Scan for the cell matching the given text and deliver its (x, y) coordinate at center. 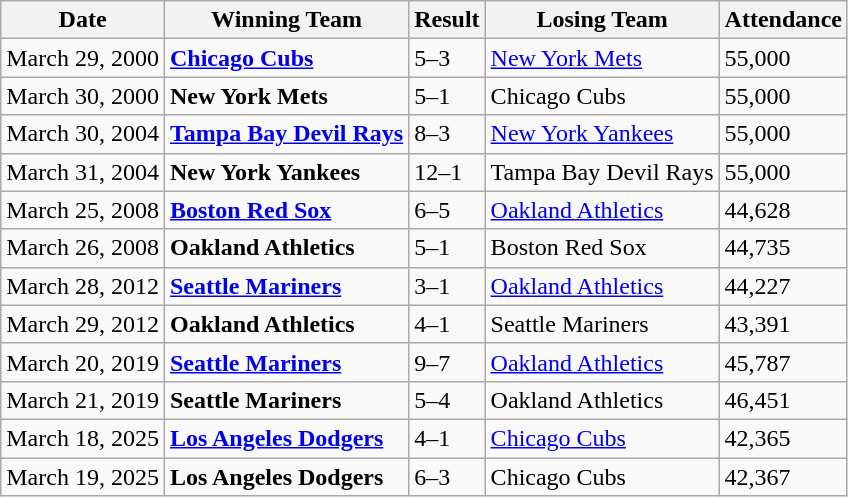
44,227 (783, 286)
March 19, 2025 (83, 477)
42,367 (783, 477)
12–1 (447, 172)
45,787 (783, 362)
March 30, 2004 (83, 134)
March 28, 2012 (83, 286)
8–3 (447, 134)
44,628 (783, 210)
Date (83, 20)
Result (447, 20)
5–4 (447, 400)
5–3 (447, 58)
9–7 (447, 362)
46,451 (783, 400)
Winning Team (286, 20)
March 31, 2004 (83, 172)
March 20, 2019 (83, 362)
6–3 (447, 477)
March 29, 2000 (83, 58)
March 21, 2019 (83, 400)
43,391 (783, 324)
6–5 (447, 210)
42,365 (783, 438)
Losing Team (602, 20)
Attendance (783, 20)
44,735 (783, 248)
March 26, 2008 (83, 248)
3–1 (447, 286)
March 29, 2012 (83, 324)
March 25, 2008 (83, 210)
March 18, 2025 (83, 438)
March 30, 2000 (83, 96)
